Output the [X, Y] coordinate of the center of the cell containing the given text.  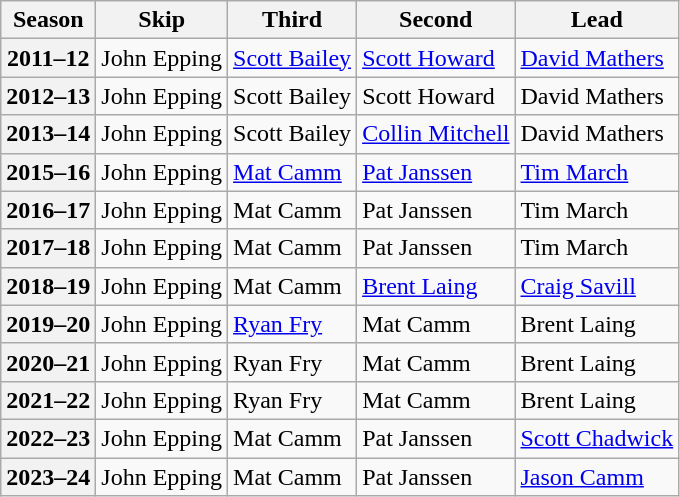
Season [48, 20]
2017–18 [48, 248]
2022–23 [48, 438]
2011–12 [48, 58]
Collin Mitchell [436, 134]
Scott Chadwick [597, 438]
2012–13 [48, 96]
Craig Savill [597, 286]
Skip [162, 20]
Second [436, 20]
2016–17 [48, 210]
2023–24 [48, 477]
Third [292, 20]
Jason Camm [597, 477]
2020–21 [48, 362]
2015–16 [48, 172]
2021–22 [48, 400]
Lead [597, 20]
2019–20 [48, 324]
2013–14 [48, 134]
2018–19 [48, 286]
